Determine the [X, Y] coordinate at the center of the cell enclosing the given text.  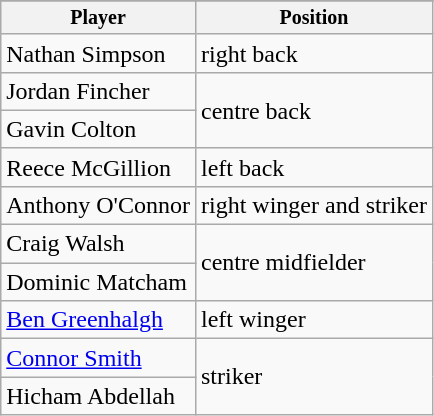
Anthony O'Connor [98, 205]
right back [314, 53]
Jordan Fincher [98, 91]
Hicham Abdellah [98, 396]
centre back [314, 110]
Player [98, 18]
left back [314, 167]
Reece McGillion [98, 167]
Gavin Colton [98, 129]
Craig Walsh [98, 244]
striker [314, 377]
Dominic Matcham [98, 282]
Nathan Simpson [98, 53]
Position [314, 18]
Ben Greenhalgh [98, 320]
right winger and striker [314, 205]
left winger [314, 320]
Connor Smith [98, 358]
centre midfielder [314, 263]
